Scan for the cell matching the given text and deliver its (X, Y) coordinate at center. 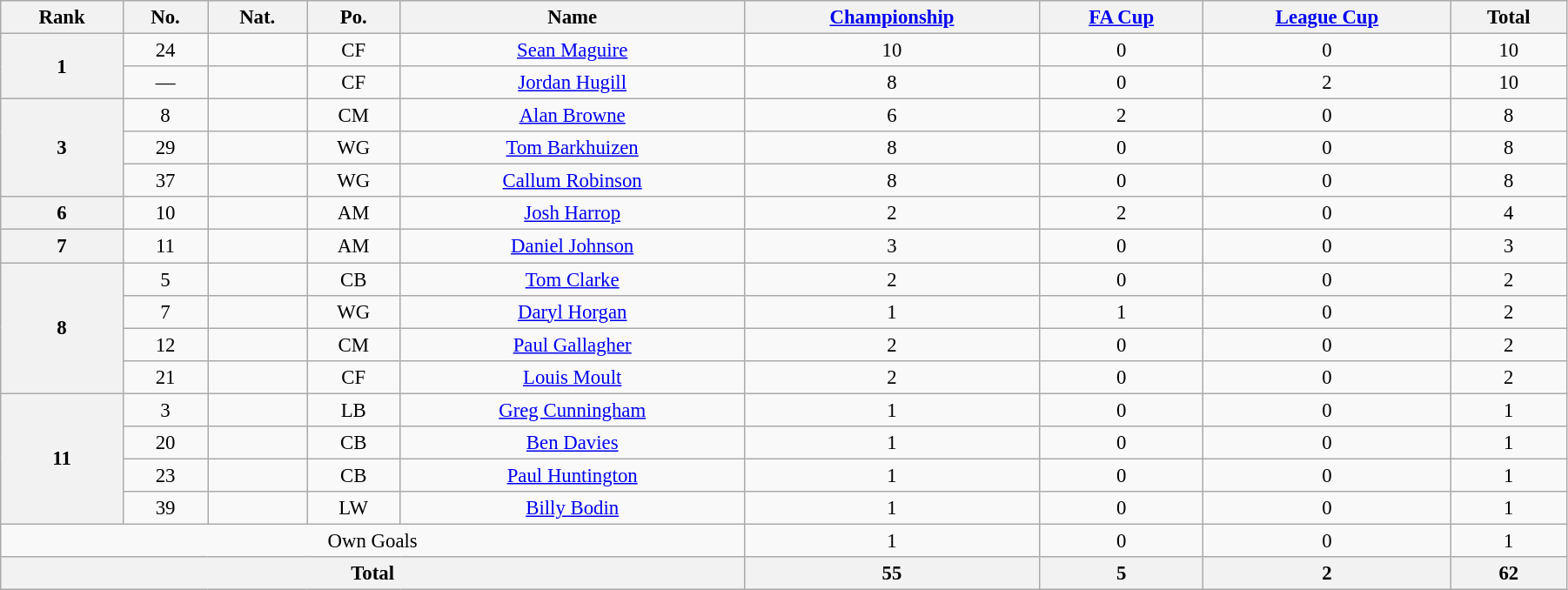
4 (1509, 213)
24 (165, 50)
Callum Robinson (573, 181)
LB (353, 410)
29 (165, 148)
Name (573, 17)
21 (165, 377)
Tom Barkhuizen (573, 148)
Po. (353, 17)
Tom Clarke (573, 279)
LW (353, 508)
Sean Maguire (573, 50)
Nat. (258, 17)
Greg Cunningham (573, 410)
Louis Moult (573, 377)
No. (165, 17)
Ben Davies (573, 443)
Billy Bodin (573, 508)
55 (893, 573)
37 (165, 181)
Rank (63, 17)
62 (1509, 573)
Jordan Hugill (573, 83)
Paul Huntington (573, 475)
12 (165, 345)
Josh Harrop (573, 213)
Championship (893, 17)
Daryl Horgan (573, 312)
39 (165, 508)
FA Cup (1121, 17)
Paul Gallagher (573, 345)
Own Goals (372, 540)
20 (165, 443)
— (165, 83)
League Cup (1327, 17)
23 (165, 475)
Alan Browne (573, 116)
Daniel Johnson (573, 246)
